Output the (X, Y) coordinate of the center of the cell containing the given text.  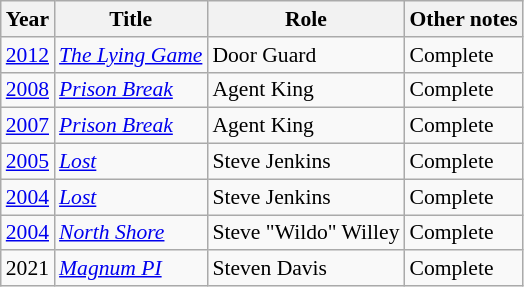
2007 (28, 126)
Door Guard (306, 55)
Steven Davis (306, 269)
Role (306, 19)
North Shore (130, 233)
Year (28, 19)
Title (130, 19)
Magnum PI (130, 269)
Other notes (464, 19)
Steve "Wildo" Willey (306, 233)
2012 (28, 55)
2021 (28, 269)
2008 (28, 90)
The Lying Game (130, 55)
2005 (28, 162)
